Capture the cell that displays the provided text and extract its (X, Y) central coordinate. 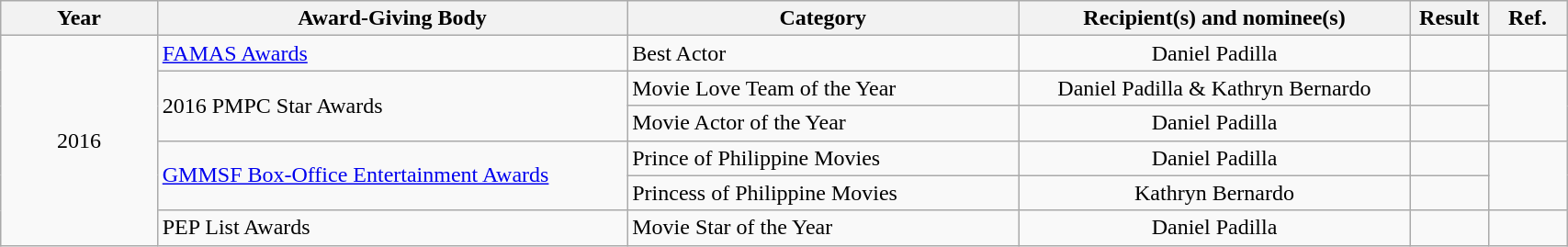
Princess of Philippine Movies (823, 193)
Category (823, 18)
Movie Star of the Year (823, 228)
Recipient(s) and nominee(s) (1214, 18)
2016 PMPC Star Awards (391, 106)
Daniel Padilla & Kathryn Bernardo (1214, 88)
Kathryn Bernardo (1214, 193)
Best Actor (823, 53)
Prince of Philippine Movies (823, 158)
Result (1450, 18)
Movie Actor of the Year (823, 123)
Ref. (1527, 18)
Year (79, 18)
FAMAS Awards (391, 53)
GMMSF Box-Office Entertainment Awards (391, 175)
Movie Love Team of the Year (823, 88)
PEP List Awards (391, 228)
Award-Giving Body (391, 18)
2016 (79, 140)
